Search for the cell housing the specified text and yield its [X, Y] center coordinate. 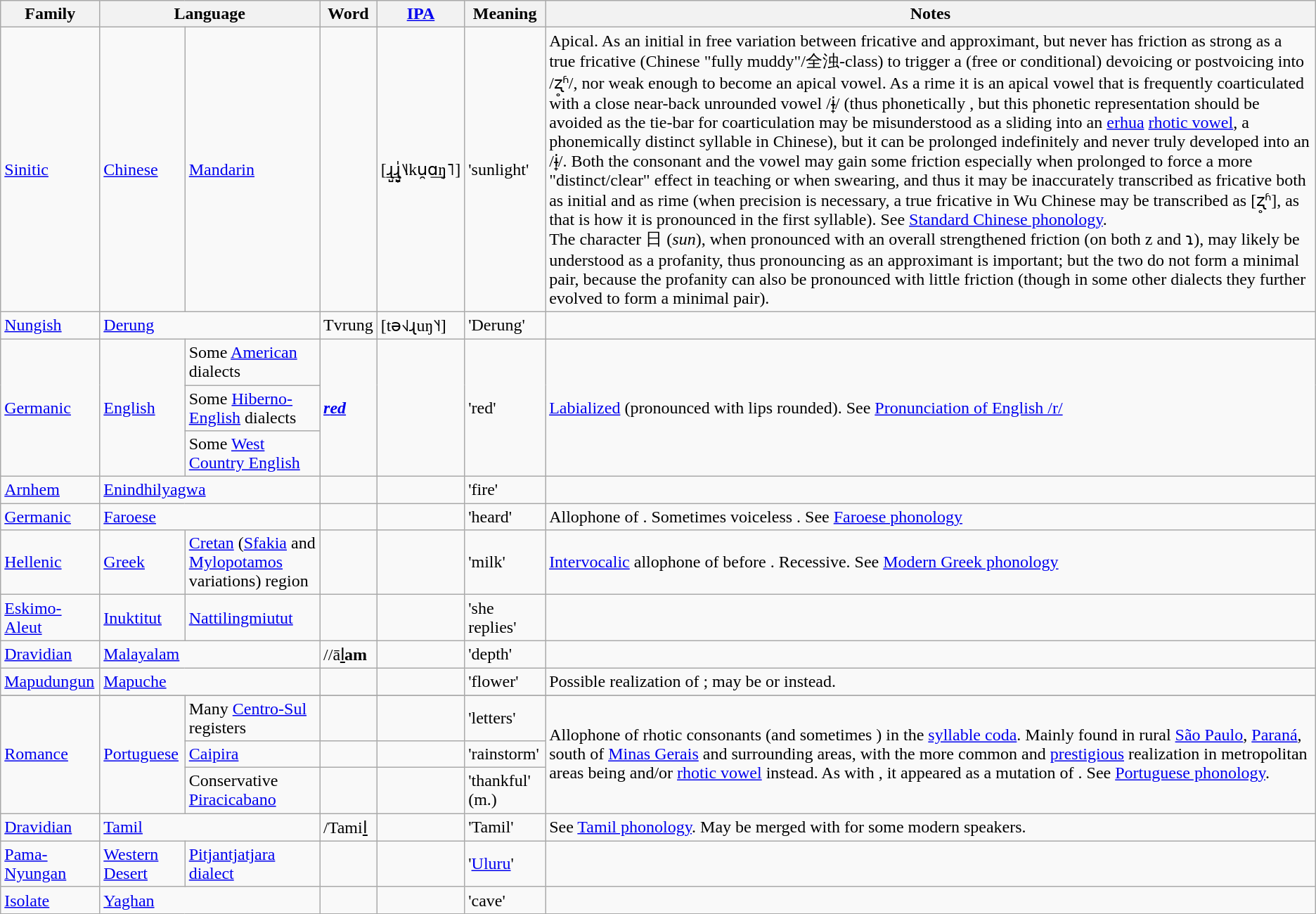
[ɻ̺͢ɻ̺̞̍˥˩ku̯ɑ͢ŋ˥] [420, 169]
Language [209, 14]
Tvrung [349, 326]
Nattilingmiutut [252, 617]
Intervocalic allophone of before . Recessive. See Modern Greek phonology [931, 562]
Malayalam [209, 655]
English [142, 408]
Meaning [505, 14]
Arnhem [51, 490]
Word [349, 14]
'letters' [505, 717]
'fire' [505, 490]
'she replies' [505, 617]
'cave' [505, 900]
'depth' [505, 655]
Western Desert [142, 863]
Chinese [142, 169]
See Tamil phonology. May be merged with for some modern speakers. [931, 828]
'sunlight' [505, 169]
Cretan (Sfakia and Mylopotamos variations) region [252, 562]
Mandarin [252, 169]
'Uluru' [505, 863]
Mapudungun [51, 681]
Possible realization of ; may be or instead. [931, 681]
red [349, 408]
Tamil [209, 828]
Family [51, 14]
Some American dialects [252, 361]
Isolate [51, 900]
Pama-Nyungan [51, 863]
Allophone of . Sometimes voiceless . See Faroese phonology [931, 517]
Portuguese [142, 754]
'milk' [505, 562]
Faroese [209, 517]
Romance [51, 754]
//āḻam [349, 655]
Derung [209, 326]
[tə˧˩ɻuŋ˥˧] [420, 326]
Pitjantjatjara dialect [252, 863]
Inuktitut [142, 617]
Notes [931, 14]
Some West Country English [252, 454]
/Tamiḻ [349, 828]
Yaghan [209, 900]
'Tamil' [505, 828]
Some Hiberno-English dialects [252, 408]
Many Centro-Sul registers [252, 717]
Greek [142, 562]
'red' [505, 408]
'thankful' (m.) [505, 790]
IPA [420, 14]
'flower' [505, 681]
Caipira [252, 754]
Conservative Piracicabano [252, 790]
Sinitic [51, 169]
Enindhilyagwa [209, 490]
Hellenic [51, 562]
Eskimo-Aleut [51, 617]
'Derung' [505, 326]
Labialized (pronounced with lips rounded). See Pronunciation of English /r/ [931, 408]
'rainstorm' [505, 754]
'heard' [505, 517]
Nungish [51, 326]
Mapuche [209, 681]
